Search for the cell housing the specified text and yield its [X, Y] center coordinate. 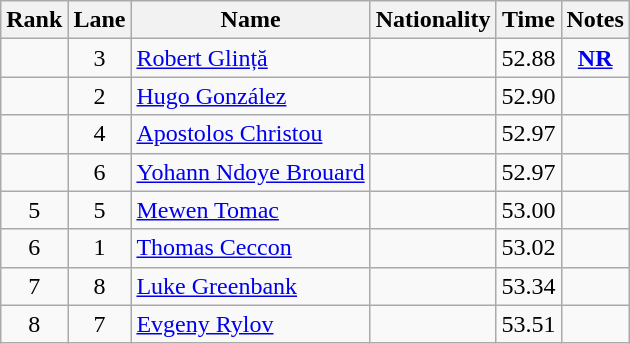
52.88 [528, 58]
Notes [595, 20]
Robert Glință [250, 58]
Luke Greenbank [250, 286]
3 [100, 58]
Rank [34, 20]
1 [100, 248]
Time [528, 20]
52.90 [528, 96]
4 [100, 134]
Hugo González [250, 96]
Apostolos Christou [250, 134]
2 [100, 96]
Mewen Tomac [250, 210]
53.51 [528, 324]
Thomas Ceccon [250, 248]
NR [595, 58]
Yohann Ndoye Brouard [250, 172]
Nationality [433, 20]
53.34 [528, 286]
Lane [100, 20]
Evgeny Rylov [250, 324]
53.00 [528, 210]
Name [250, 20]
53.02 [528, 248]
